Pinpoint the cell where the given text exists, returning its (X, Y) midpoint coordinate. 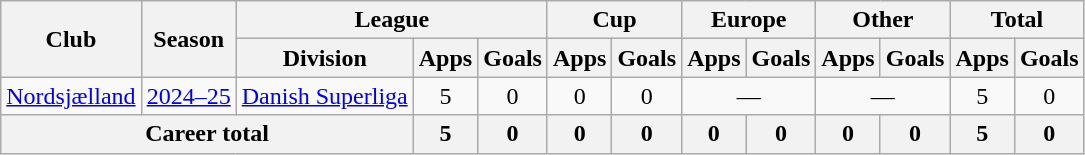
Cup (614, 20)
Career total (207, 134)
Danish Superliga (324, 96)
Other (883, 20)
Nordsjælland (71, 96)
Season (188, 39)
2024–25 (188, 96)
League (392, 20)
Club (71, 39)
Total (1017, 20)
Europe (749, 20)
Division (324, 58)
